Detect which cell encompasses the target text, then output its (X, Y) center coordinate. 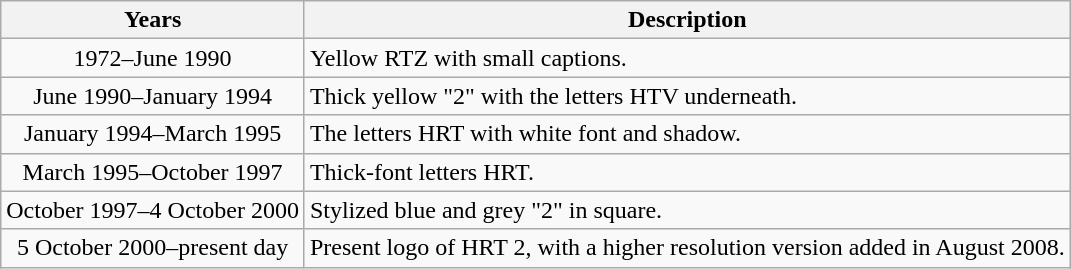
Yellow RTZ with small captions. (687, 58)
The letters HRT with white font and shadow. (687, 134)
Description (687, 20)
March 1995–October 1997 (153, 172)
Present logo of HRT 2, with a higher resolution version added in August 2008. (687, 248)
Thick yellow "2" with the letters HTV underneath. (687, 96)
1972–June 1990 (153, 58)
January 1994–March 1995 (153, 134)
October 1997–4 October 2000 (153, 210)
5 October 2000–present day (153, 248)
Stylized blue and grey "2" in square. (687, 210)
Thick-font letters HRT. (687, 172)
June 1990–January 1994 (153, 96)
Years (153, 20)
